Detect which cell encompasses the target text, then output its (X, Y) center coordinate. 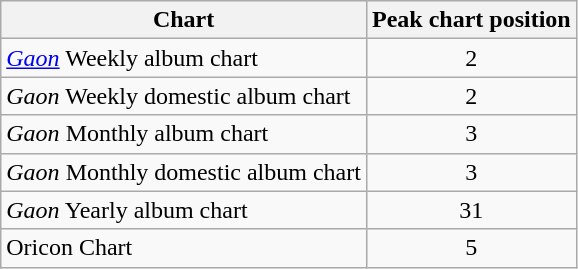
Chart (184, 20)
Oricon Chart (184, 248)
Gaon Yearly album chart (184, 210)
Gaon Weekly album chart (184, 58)
Gaon Monthly album chart (184, 134)
Gaon Monthly domestic album chart (184, 172)
31 (471, 210)
5 (471, 248)
Gaon Weekly domestic album chart (184, 96)
Peak chart position (471, 20)
